Capture the cell that displays the provided text and extract its [X, Y] central coordinate. 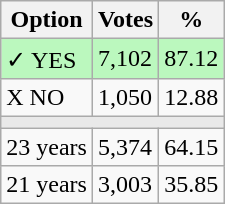
Option [47, 20]
5,374 [125, 147]
% [192, 20]
7,102 [125, 59]
87.12 [192, 59]
64.15 [192, 147]
✓ YES [47, 59]
Votes [125, 20]
12.88 [192, 97]
35.85 [192, 185]
21 years [47, 185]
X NO [47, 97]
23 years [47, 147]
1,050 [125, 97]
3,003 [125, 185]
